From the cell containing the given text, extract its center point as (x, y) coordinate. 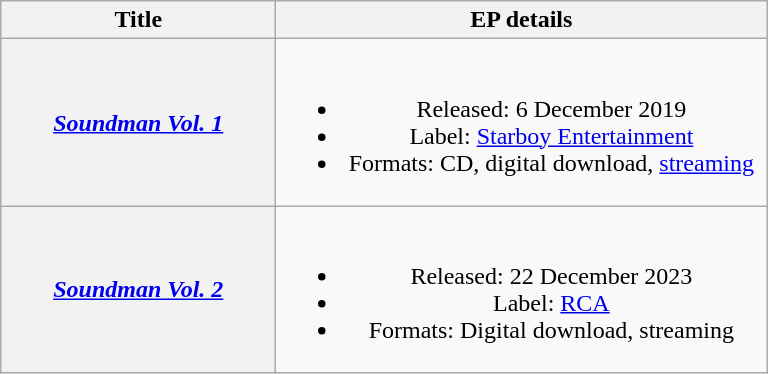
Released: 6 December 2019Label: Starboy EntertainmentFormats: CD, digital download, streaming (522, 122)
Released: 22 December 2023Label: RCAFormats: Digital download, streaming (522, 290)
Soundman Vol. 2 (138, 290)
EP details (522, 20)
Soundman Vol. 1 (138, 122)
Title (138, 20)
